Capture the cell that displays the provided text and extract its (x, y) central coordinate. 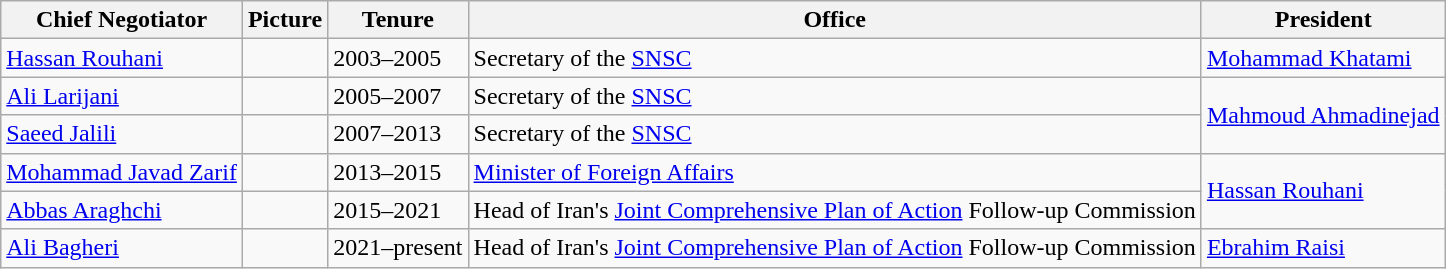
2013–2015 (398, 172)
Picture (284, 20)
Ebrahim Raisi (1323, 248)
2007–2013 (398, 134)
Saeed Jalili (122, 134)
2003–2005 (398, 58)
Office (834, 20)
Chief Negotiator (122, 20)
Abbas Araghchi (122, 210)
Mahmoud Ahmadinejad (1323, 115)
Mohammad Javad Zarif (122, 172)
2005–2007 (398, 96)
2015–2021 (398, 210)
Tenure (398, 20)
2021–present (398, 248)
Ali Bagheri (122, 248)
President (1323, 20)
Ali Larijani (122, 96)
Minister of Foreign Affairs (834, 172)
Mohammad Khatami (1323, 58)
